Locate the cell with the specified text and output its [x, y] center coordinate. 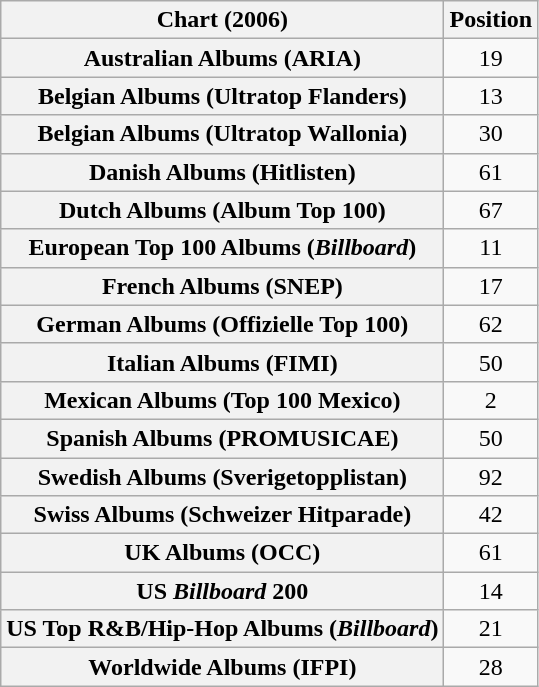
German Albums (Offizielle Top 100) [222, 324]
European Top 100 Albums (Billboard) [222, 248]
US Top R&B/Hip-Hop Albums (Billboard) [222, 629]
Swiss Albums (Schweizer Hitparade) [222, 515]
92 [491, 477]
Australian Albums (ARIA) [222, 58]
11 [491, 248]
Belgian Albums (Ultratop Wallonia) [222, 134]
UK Albums (OCC) [222, 553]
21 [491, 629]
67 [491, 210]
62 [491, 324]
30 [491, 134]
Position [491, 20]
28 [491, 667]
2 [491, 400]
Dutch Albums (Album Top 100) [222, 210]
Spanish Albums (PROMUSICAE) [222, 438]
Belgian Albums (Ultratop Flanders) [222, 96]
14 [491, 591]
US Billboard 200 [222, 591]
French Albums (SNEP) [222, 286]
17 [491, 286]
Chart (2006) [222, 20]
Swedish Albums (Sverigetopplistan) [222, 477]
Danish Albums (Hitlisten) [222, 172]
Mexican Albums (Top 100 Mexico) [222, 400]
Worldwide Albums (IFPI) [222, 667]
19 [491, 58]
Italian Albums (FIMI) [222, 362]
13 [491, 96]
42 [491, 515]
